For the text-containing cell, return its midpoint in (X, Y) coordinate format. 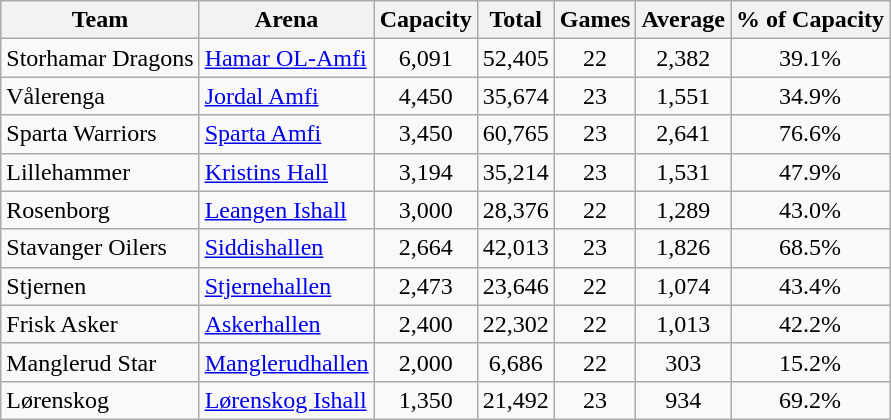
Sparta Amfi (286, 134)
Manglerud Star (100, 362)
6,686 (516, 362)
2,473 (426, 286)
43.0% (810, 210)
76.6% (810, 134)
1,551 (684, 96)
Leangen Ishall (286, 210)
Team (100, 20)
Games (595, 20)
52,405 (516, 58)
Sparta Warriors (100, 134)
Stjernehallen (286, 286)
Arena (286, 20)
21,492 (516, 400)
Stjernen (100, 286)
1,826 (684, 248)
934 (684, 400)
43.4% (810, 286)
2,382 (684, 58)
68.5% (810, 248)
15.2% (810, 362)
2,400 (426, 324)
42.2% (810, 324)
Vålerenga (100, 96)
28,376 (516, 210)
47.9% (810, 172)
3,194 (426, 172)
1,350 (426, 400)
2,641 (684, 134)
2,664 (426, 248)
Kristins Hall (286, 172)
Storhamar Dragons (100, 58)
69.2% (810, 400)
42,013 (516, 248)
35,674 (516, 96)
303 (684, 362)
6,091 (426, 58)
Lørenskog Ishall (286, 400)
Hamar OL-Amfi (286, 58)
1,013 (684, 324)
% of Capacity (810, 20)
4,450 (426, 96)
Lørenskog (100, 400)
60,765 (516, 134)
35,214 (516, 172)
34.9% (810, 96)
Total (516, 20)
3,450 (426, 134)
Siddishallen (286, 248)
Frisk Asker (100, 324)
1,531 (684, 172)
39.1% (810, 58)
Jordal Amfi (286, 96)
2,000 (426, 362)
23,646 (516, 286)
Rosenborg (100, 210)
Stavanger Oilers (100, 248)
Lillehammer (100, 172)
1,289 (684, 210)
3,000 (426, 210)
Average (684, 20)
22,302 (516, 324)
Manglerudhallen (286, 362)
Askerhallen (286, 324)
1,074 (684, 286)
Capacity (426, 20)
